Capture the cell that displays the provided text and extract its (X, Y) central coordinate. 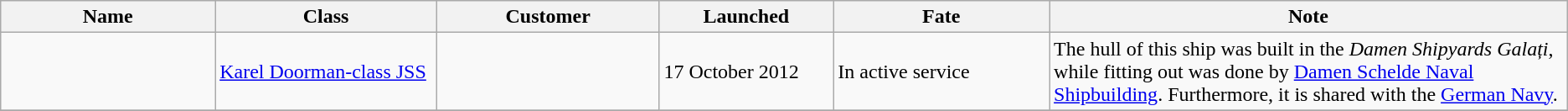
Launched (746, 17)
Fate (941, 17)
Class (327, 17)
Customer (548, 17)
Karel Doorman-class JSS (327, 71)
Note (1308, 17)
17 October 2012 (746, 71)
In active service (941, 71)
Name (108, 17)
